Return [x, y] of the center of cell containing provided text 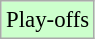
Play-offs [48, 20]
